For the text-containing cell, return its midpoint in [x, y] coordinate format. 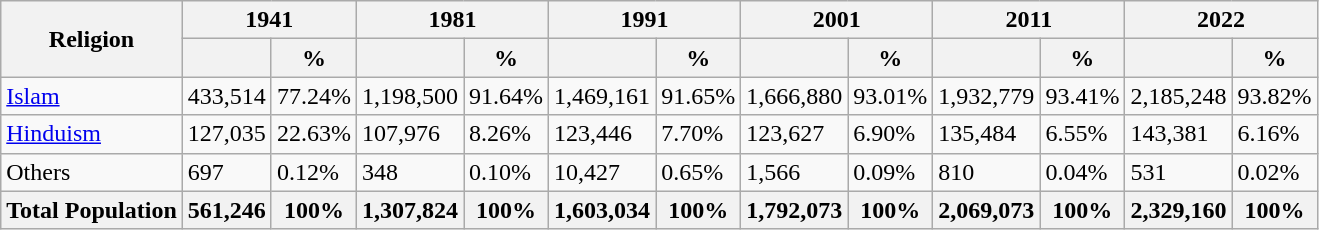
0.04% [1082, 172]
2011 [1029, 20]
Others [92, 172]
0.65% [698, 172]
1,469,161 [602, 96]
93.82% [1274, 96]
123,446 [602, 134]
93.41% [1082, 96]
2,329,160 [1178, 210]
91.65% [698, 96]
1,792,073 [794, 210]
348 [410, 172]
Religion [92, 39]
Hinduism [92, 134]
6.55% [1082, 134]
8.26% [506, 134]
7.70% [698, 134]
2022 [1221, 20]
0.12% [314, 172]
810 [986, 172]
1981 [452, 20]
1,566 [794, 172]
1,666,880 [794, 96]
1941 [269, 20]
1,932,779 [986, 96]
6.16% [1274, 134]
10,427 [602, 172]
2,185,248 [1178, 96]
Islam [92, 96]
107,976 [410, 134]
77.24% [314, 96]
1,603,034 [602, 210]
1,198,500 [410, 96]
561,246 [226, 210]
91.64% [506, 96]
433,514 [226, 96]
2001 [837, 20]
22.63% [314, 134]
Total Population [92, 210]
127,035 [226, 134]
1,307,824 [410, 210]
0.10% [506, 172]
531 [1178, 172]
143,381 [1178, 134]
93.01% [890, 96]
0.09% [890, 172]
1991 [645, 20]
0.02% [1274, 172]
135,484 [986, 134]
6.90% [890, 134]
2,069,073 [986, 210]
123,627 [794, 134]
697 [226, 172]
